Find where the given text appears and provide that cell's center as [X, Y] coordinate. 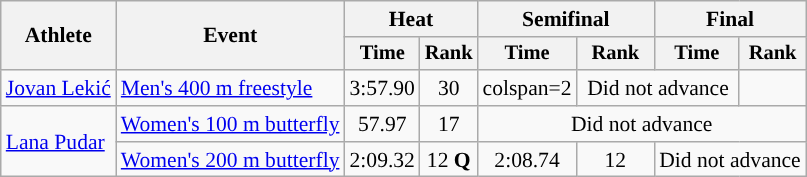
Heat [410, 19]
Jovan Lekić [58, 88]
57.97 [382, 124]
3:57.90 [382, 88]
colspan=2 [528, 88]
Women's 100 m butterfly [230, 124]
Final [730, 19]
Athlete [58, 36]
30 [449, 88]
Event [230, 36]
17 [449, 124]
Semifinal [566, 19]
Lana Pudar [58, 142]
Men's 400 m freestyle [230, 88]
